Provide the [X, Y] coordinate of the cell's center where the given text is located.  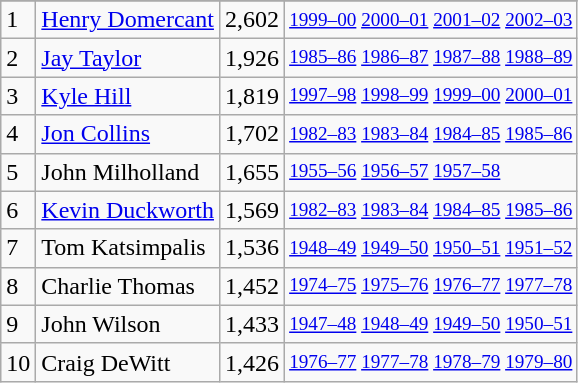
1,433 [252, 324]
9 [18, 324]
8 [18, 286]
1,702 [252, 134]
1947–48 1948–49 1949–50 1950–51 [431, 324]
4 [18, 134]
1,536 [252, 248]
1,655 [252, 172]
1976–77 1977–78 1978–79 1979–80 [431, 362]
Jon Collins [128, 134]
1,569 [252, 210]
1,926 [252, 58]
Jay Taylor [128, 58]
7 [18, 248]
2 [18, 58]
John Milholland [128, 172]
1999–00 2000–01 2001–02 2002–03 [431, 20]
5 [18, 172]
1948–49 1949–50 1950–51 1951–52 [431, 248]
Tom Katsimpalis [128, 248]
1985–86 1986–87 1987–88 1988–89 [431, 58]
1955–56 1956–57 1957–58 [431, 172]
Kevin Duckworth [128, 210]
Charlie Thomas [128, 286]
1 [18, 20]
Craig DeWitt [128, 362]
6 [18, 210]
10 [18, 362]
John Wilson [128, 324]
3 [18, 96]
Kyle Hill [128, 96]
1,426 [252, 362]
1,452 [252, 286]
1974–75 1975–76 1976–77 1977–78 [431, 286]
2,602 [252, 20]
1,819 [252, 96]
1997–98 1998–99 1999–00 2000–01 [431, 96]
Henry Domercant [128, 20]
